Output the [X, Y] coordinate of the center of the cell containing the given text.  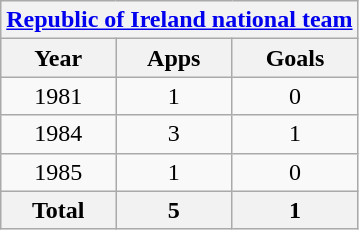
Total [58, 210]
Year [58, 58]
Goals [295, 58]
5 [174, 210]
1985 [58, 172]
1981 [58, 96]
Republic of Ireland national team [180, 20]
1984 [58, 134]
3 [174, 134]
Apps [174, 58]
